Return the [x, y] coordinate for the center point of the cell that contains the specified text.  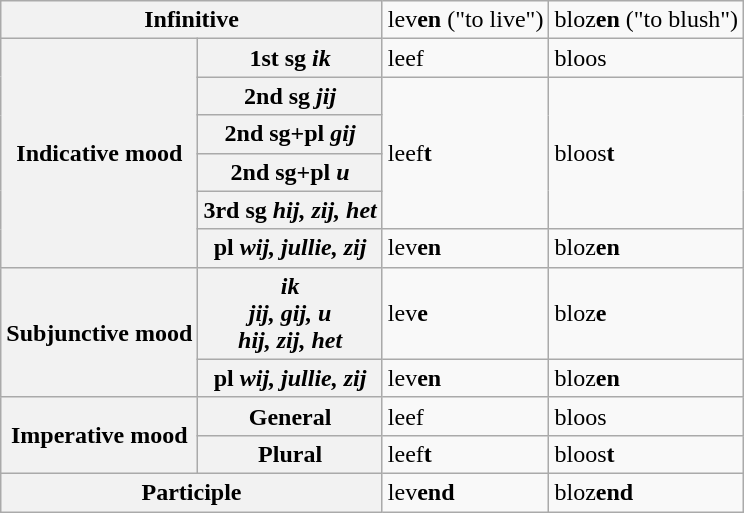
leve [466, 313]
ikjij, gij, uhij, zij, het [290, 313]
Imperative mood [100, 435]
Participle [192, 492]
Indicative mood [100, 153]
2nd sg+pl gij [290, 134]
leven ("to live") [466, 20]
bloze [646, 313]
blozen ("to blush") [646, 20]
2nd sg jij [290, 96]
Subjunctive mood [100, 332]
Plural [290, 454]
1st sg ik [290, 58]
General [290, 416]
Infinitive [192, 20]
3rd sg hij, zij, het [290, 210]
levend [466, 492]
2nd sg+pl u [290, 172]
blozend [646, 492]
